Output the (X, Y) coordinate of the center of the cell containing the given text.  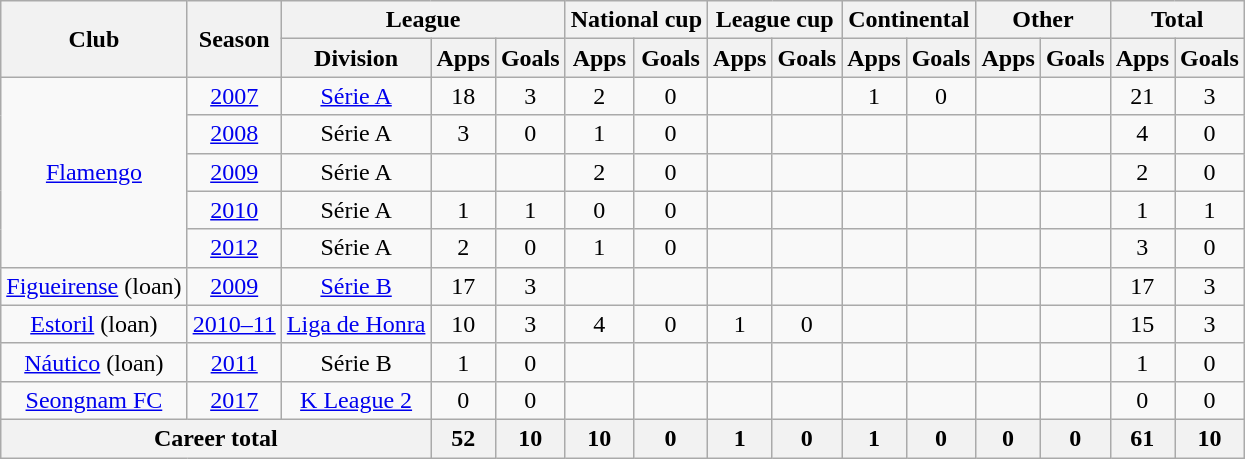
League (423, 20)
52 (463, 438)
Estoril (loan) (94, 324)
Other (1043, 20)
2011 (234, 362)
2012 (234, 248)
Continental (909, 20)
National cup (636, 20)
League cup (775, 20)
Figueirense (loan) (94, 286)
Career total (216, 438)
Club (94, 39)
2017 (234, 400)
2008 (234, 134)
2010–11 (234, 324)
18 (463, 96)
K League 2 (356, 400)
Total (1177, 20)
Flamengo (94, 172)
21 (1142, 96)
Liga de Honra (356, 324)
Náutico (loan) (94, 362)
Seongnam FC (94, 400)
2007 (234, 96)
15 (1142, 324)
2010 (234, 210)
61 (1142, 438)
Division (356, 58)
Season (234, 39)
